Extract the (X, Y) coordinate from the center of the cell holding the provided text.  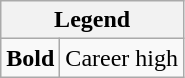
Legend (92, 20)
Career high (122, 58)
Bold (30, 58)
